For the text-containing cell, return its midpoint in (X, Y) coordinate format. 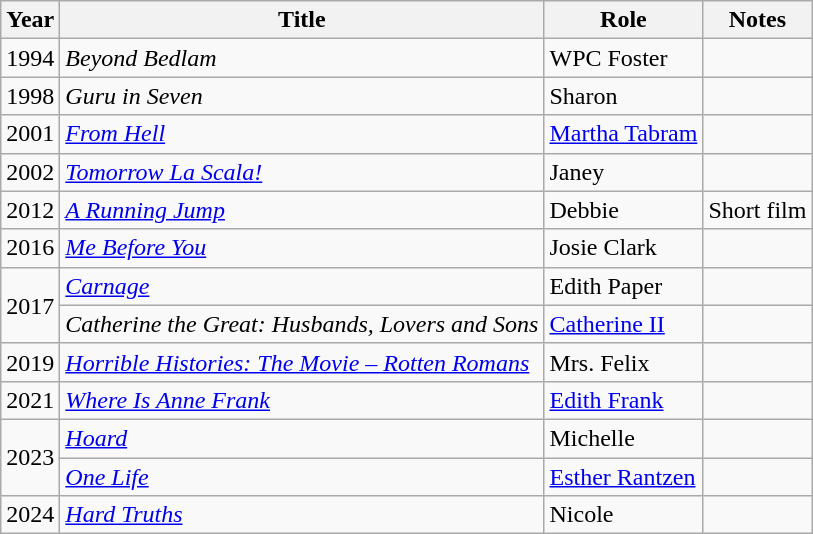
Role (624, 20)
Horrible Histories: The Movie – Rotten Romans (302, 362)
Year (30, 20)
Guru in Seven (302, 96)
Janey (624, 172)
Mrs. Felix (624, 362)
Edith Frank (624, 400)
2002 (30, 172)
Catherine the Great: Husbands, Lovers and Sons (302, 324)
2024 (30, 515)
Martha Tabram (624, 134)
Beyond Bedlam (302, 58)
2012 (30, 210)
2017 (30, 305)
Debbie (624, 210)
Me Before You (302, 248)
Short film (758, 210)
Esther Rantzen (624, 477)
Edith Paper (624, 286)
2019 (30, 362)
Hard Truths (302, 515)
2023 (30, 457)
From Hell (302, 134)
WPC Foster (624, 58)
Sharon (624, 96)
Nicole (624, 515)
Notes (758, 20)
Michelle (624, 438)
Carnage (302, 286)
A Running Jump (302, 210)
Josie Clark (624, 248)
2001 (30, 134)
Title (302, 20)
2016 (30, 248)
Where Is Anne Frank (302, 400)
Catherine II (624, 324)
Tomorrow La Scala! (302, 172)
1994 (30, 58)
One Life (302, 477)
1998 (30, 96)
2021 (30, 400)
Hoard (302, 438)
